Determine the [X, Y] coordinate at the center of the cell enclosing the given text.  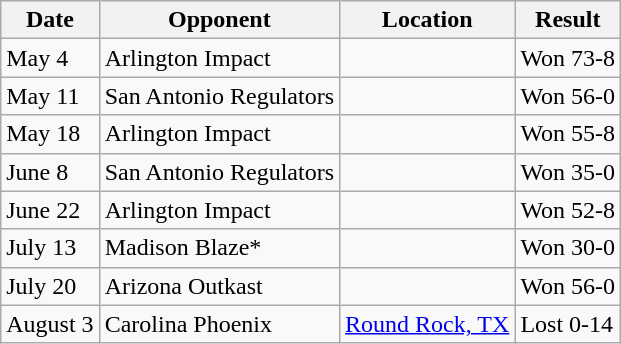
Arizona Outkast [219, 286]
Carolina Phoenix [219, 324]
May 11 [50, 96]
Result [568, 20]
Won 55-8 [568, 134]
Lost 0-14 [568, 324]
August 3 [50, 324]
May 18 [50, 134]
May 4 [50, 58]
Won 52-8 [568, 210]
Madison Blaze* [219, 248]
July 20 [50, 286]
Won 35-0 [568, 172]
Won 73-8 [568, 58]
Date [50, 20]
Location [428, 20]
Round Rock, TX [428, 324]
Opponent [219, 20]
June 8 [50, 172]
June 22 [50, 210]
July 13 [50, 248]
Won 30-0 [568, 248]
